For the text-containing cell, return its midpoint in [X, Y] coordinate format. 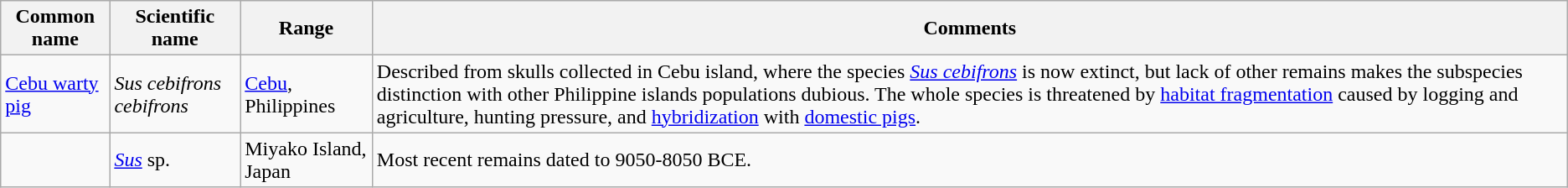
Most recent remains dated to 9050-8050 BCE. [970, 159]
Sus cebifrons cebifrons [175, 94]
Cebu, Philippines [307, 94]
Comments [970, 29]
Common name [55, 29]
Cebu warty pig [55, 94]
Range [307, 29]
Scientific name [175, 29]
Miyako Island, Japan [307, 159]
Sus sp. [175, 159]
